Find where the given text appears and provide that cell's center as [x, y] coordinate. 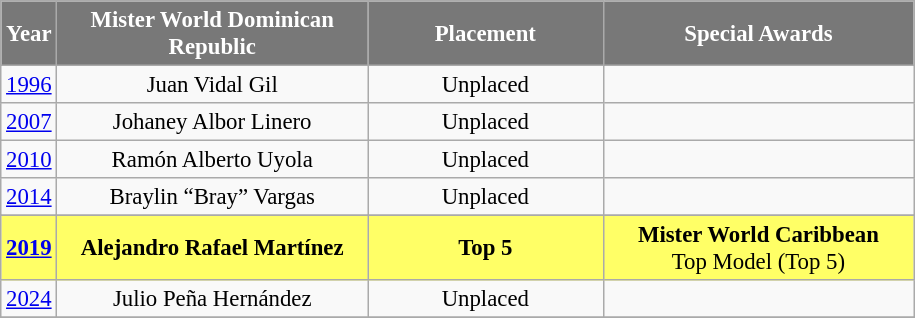
Top 5 [486, 248]
Mister World Dominican Republic [212, 34]
2010 [29, 160]
1996 [29, 85]
Juan Vidal Gil [212, 85]
2014 [29, 197]
2024 [29, 299]
2019 [29, 248]
Year [29, 34]
Mister World CaribbeanTop Model (Top 5) [758, 248]
Placement [486, 34]
Johaney Albor Linero [212, 122]
Julio Peña Hernández [212, 299]
Alejandro Rafael Martínez [212, 248]
Ramón Alberto Uyola [212, 160]
2007 [29, 122]
Special Awards [758, 34]
Braylin “Bray” Vargas [212, 197]
